Return [X, Y] of the center of cell containing provided text 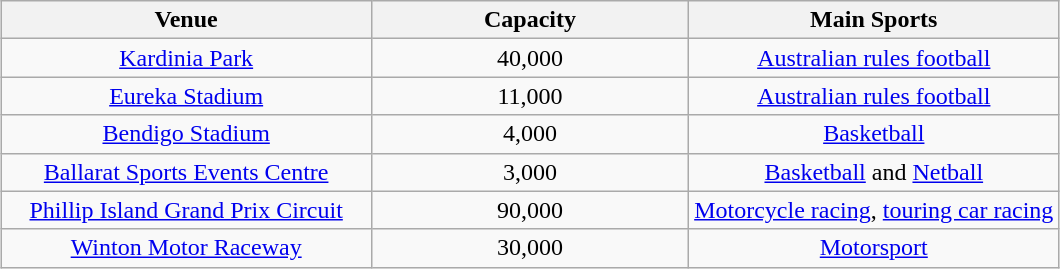
Kardinia Park [186, 58]
Ballarat Sports Events Centre [186, 172]
Bendigo Stadium [186, 134]
Venue [186, 20]
Winton Motor Raceway [186, 248]
Eureka Stadium [186, 96]
Main Sports [874, 20]
Phillip Island Grand Prix Circuit [186, 210]
4,000 [530, 134]
90,000 [530, 210]
Basketball and Netball [874, 172]
3,000 [530, 172]
Motorsport [874, 248]
30,000 [530, 248]
Motorcycle racing, touring car racing [874, 210]
11,000 [530, 96]
40,000 [530, 58]
Basketball [874, 134]
Capacity [530, 20]
